Detect which cell encompasses the target text, then output its [x, y] center coordinate. 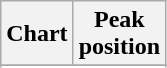
Chart [37, 34]
Peakposition [119, 34]
